Search for the cell housing the specified text and yield its (x, y) center coordinate. 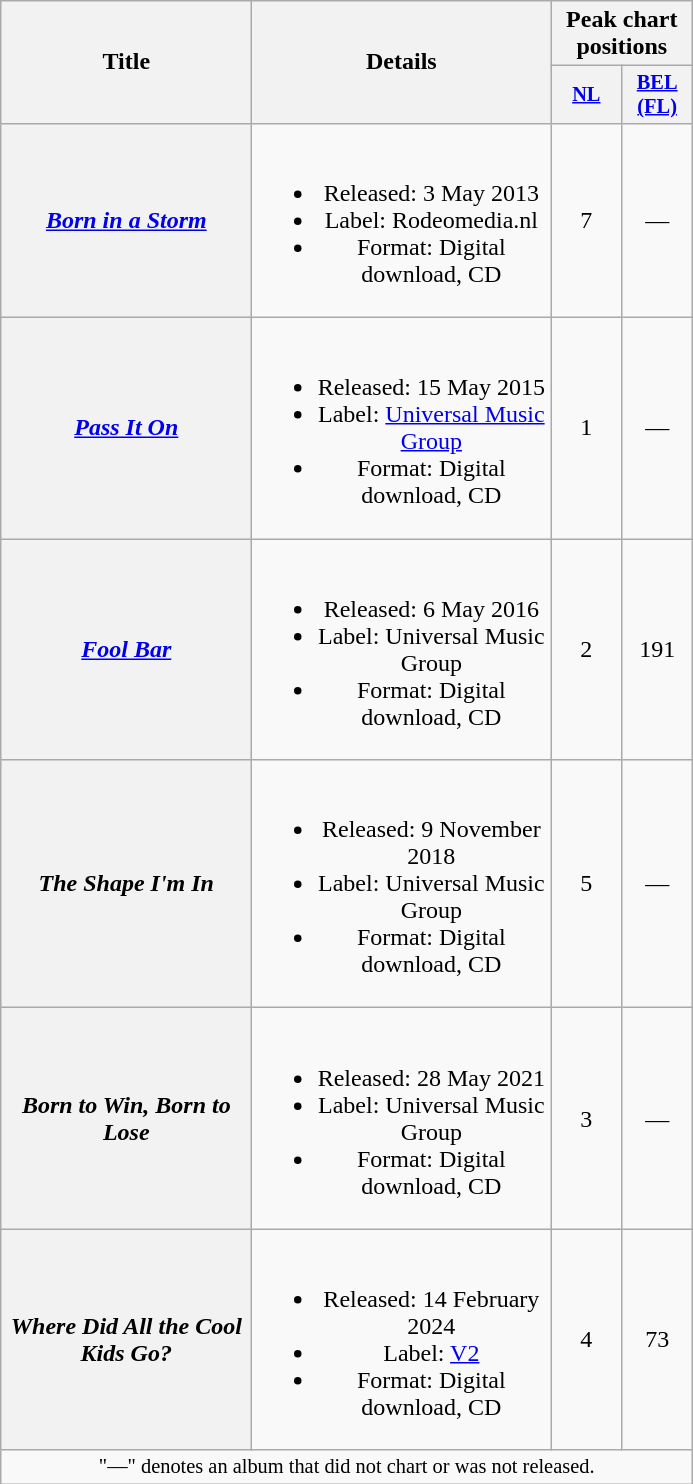
The Shape I'm In (126, 884)
3 (586, 1118)
Released: 14 February 2024Label: V2Format: Digital download, CD (402, 1340)
Born to Win, Born to Lose (126, 1118)
1 (586, 428)
Born in a Storm (126, 220)
Where Did All the Cool Kids Go? (126, 1340)
NL (586, 95)
Title (126, 62)
Details (402, 62)
5 (586, 884)
Released: 28 May 2021Label: Universal Music GroupFormat: Digital download, CD (402, 1118)
Released: 6 May 2016Label: Universal Music GroupFormat: Digital download, CD (402, 650)
"—" denotes an album that did not chart or was not released. (347, 1467)
Fool Bar (126, 650)
191 (658, 650)
Peak chart positions (622, 34)
Released: 9 November 2018Label: Universal Music GroupFormat: Digital download, CD (402, 884)
Released: 15 May 2015Label: Universal Music GroupFormat: Digital download, CD (402, 428)
73 (658, 1340)
2 (586, 650)
Released: 3 May 2013Label: Rodeomedia.nlFormat: Digital download, CD (402, 220)
7 (586, 220)
BEL(FL) (658, 95)
4 (586, 1340)
Pass It On (126, 428)
